Find where the given text appears and provide that cell's center as (x, y) coordinate. 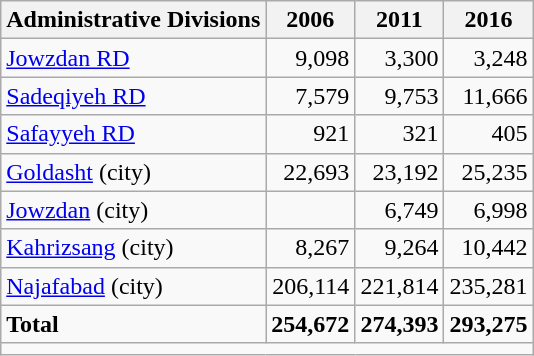
9,753 (400, 96)
221,814 (400, 286)
254,672 (310, 324)
Total (134, 324)
8,267 (310, 248)
Safayyeh RD (134, 134)
6,749 (400, 210)
2011 (400, 20)
6,998 (488, 210)
Kahrizsang (city) (134, 248)
3,248 (488, 58)
3,300 (400, 58)
Jowzdan (city) (134, 210)
Administrative Divisions (134, 20)
Sadeqiyeh RD (134, 96)
Goldasht (city) (134, 172)
321 (400, 134)
10,442 (488, 248)
235,281 (488, 286)
2016 (488, 20)
7,579 (310, 96)
293,275 (488, 324)
2006 (310, 20)
23,192 (400, 172)
22,693 (310, 172)
921 (310, 134)
9,098 (310, 58)
9,264 (400, 248)
405 (488, 134)
11,666 (488, 96)
274,393 (400, 324)
Jowzdan RD (134, 58)
25,235 (488, 172)
Najafabad (city) (134, 286)
206,114 (310, 286)
